Provide the (X, Y) coordinate of the cell's center where the given text is located.  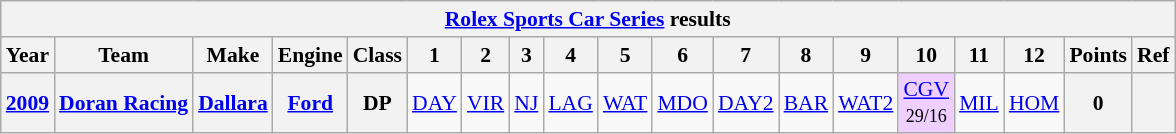
Team (124, 55)
DAY2 (746, 102)
Class (378, 55)
MIL (979, 102)
Rolex Sports Car Series results (588, 19)
MDO (682, 102)
5 (625, 55)
LAG (570, 102)
0 (1098, 102)
10 (926, 55)
3 (526, 55)
2 (486, 55)
HOM (1034, 102)
9 (866, 55)
NJ (526, 102)
CGV29/16 (926, 102)
DAY (434, 102)
DP (378, 102)
Year (28, 55)
Doran Racing (124, 102)
WAT (625, 102)
1 (434, 55)
Dallara (233, 102)
Ref (1153, 55)
2009 (28, 102)
Engine (310, 55)
VIR (486, 102)
4 (570, 55)
BAR (806, 102)
7 (746, 55)
Points (1098, 55)
8 (806, 55)
Ford (310, 102)
Make (233, 55)
6 (682, 55)
11 (979, 55)
WAT2 (866, 102)
12 (1034, 55)
